Capture the cell that displays the provided text and extract its [X, Y] central coordinate. 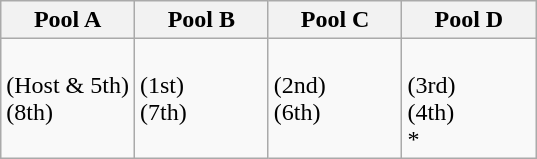
(1st) (7th) [201, 98]
(2nd) (6th) [335, 98]
Pool A [68, 20]
Pool D [469, 20]
Pool C [335, 20]
Pool B [201, 20]
(Host & 5th) (8th) [68, 98]
(3rd) (4th) * [469, 98]
